Output the (X, Y) coordinate of the center of the cell containing the given text.  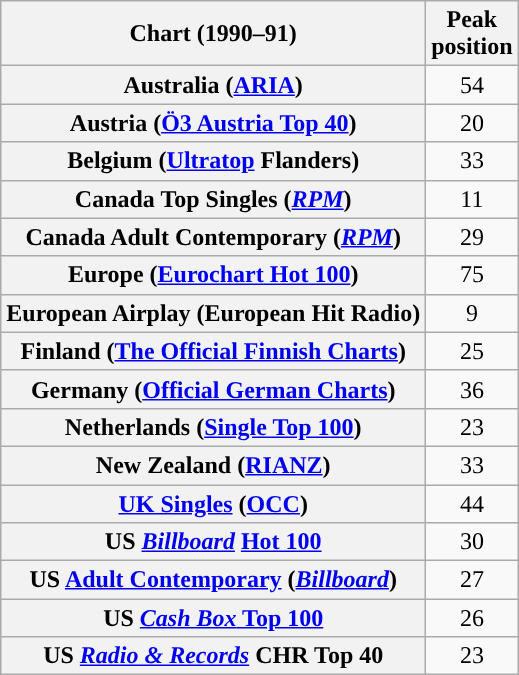
9 (472, 313)
Canada Top Singles (RPM) (214, 199)
Belgium (Ultratop Flanders) (214, 161)
44 (472, 503)
New Zealand (RIANZ) (214, 465)
26 (472, 618)
Canada Adult Contemporary (RPM) (214, 237)
54 (472, 85)
Chart (1990–91) (214, 34)
20 (472, 123)
27 (472, 580)
Europe (Eurochart Hot 100) (214, 275)
Germany (Official German Charts) (214, 389)
European Airplay (European Hit Radio) (214, 313)
US Radio & Records CHR Top 40 (214, 656)
29 (472, 237)
30 (472, 542)
36 (472, 389)
US Billboard Hot 100 (214, 542)
75 (472, 275)
Austria (Ö3 Austria Top 40) (214, 123)
Finland (The Official Finnish Charts) (214, 351)
Netherlands (Single Top 100) (214, 427)
25 (472, 351)
US Cash Box Top 100 (214, 618)
11 (472, 199)
US Adult Contemporary (Billboard) (214, 580)
Australia (ARIA) (214, 85)
Peakposition (472, 34)
UK Singles (OCC) (214, 503)
